Scan for the cell matching the given text and deliver its [x, y] coordinate at center. 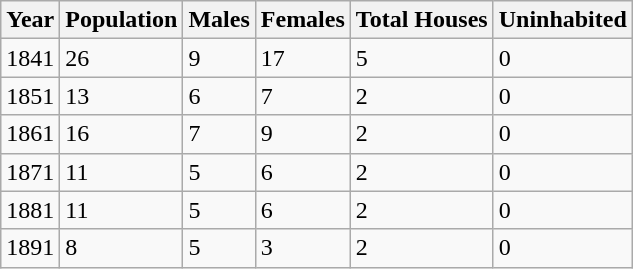
3 [302, 248]
Males [219, 20]
8 [122, 248]
1881 [30, 210]
13 [122, 96]
1891 [30, 248]
Year [30, 20]
Uninhabited [562, 20]
16 [122, 134]
Total Houses [422, 20]
1851 [30, 96]
26 [122, 58]
1871 [30, 172]
1841 [30, 58]
Females [302, 20]
Population [122, 20]
17 [302, 58]
1861 [30, 134]
